Identify which cell holds the provided text, then report its (x, y) central coordinate. 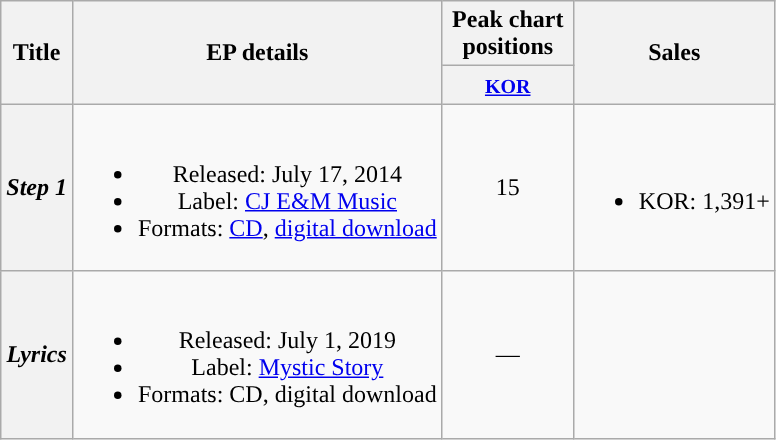
Lyrics (37, 354)
Peak chart positions (508, 34)
Title (37, 52)
Released: July 1, 2019Label: Mystic StoryFormats: CD, digital download (257, 354)
KOR (508, 85)
KOR: 1,391+ (674, 188)
Sales (674, 52)
Step 1 (37, 188)
Released: July 17, 2014Label: CJ E&M MusicFormats: CD, digital download (257, 188)
EP details (257, 52)
— (508, 354)
15 (508, 188)
